Output the (x, y) coordinate of the center of the cell containing the given text.  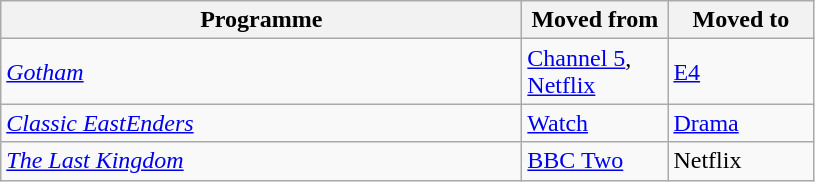
E4 (741, 72)
Classic EastEnders (262, 123)
Moved from (595, 20)
Drama (741, 123)
The Last Kingdom (262, 161)
Programme (262, 20)
Watch (595, 123)
BBC Two (595, 161)
Netflix (741, 161)
Gotham (262, 72)
Channel 5, Netflix (595, 72)
Moved to (741, 20)
